Return (X, Y) of the center of cell containing provided text 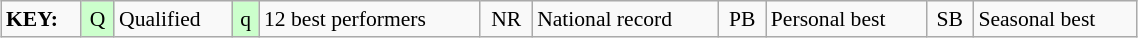
Personal best (846, 19)
PB (742, 19)
Seasonal best (1055, 19)
SB (950, 19)
Qualified (173, 19)
Q (98, 19)
NR (506, 19)
12 best performers (370, 19)
National record (626, 19)
KEY: (41, 19)
q (246, 19)
